Find where the given text appears and provide that cell's center as (x, y) coordinate. 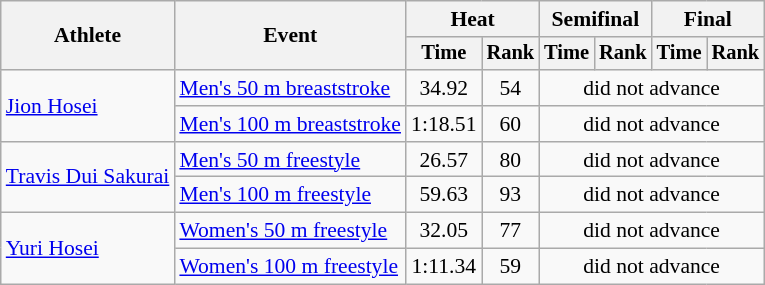
32.05 (444, 231)
Heat (472, 19)
Event (290, 36)
59.63 (444, 195)
26.57 (444, 160)
Women's 100 m freestyle (290, 267)
Semifinal (595, 19)
77 (511, 231)
93 (511, 195)
Men's 100 m freestyle (290, 195)
Men's 50 m breaststroke (290, 88)
54 (511, 88)
1:18.51 (444, 124)
34.92 (444, 88)
Men's 50 m freestyle (290, 160)
1:11.34 (444, 267)
59 (511, 267)
Travis Dui Sakurai (88, 178)
Athlete (88, 36)
Jion Hosei (88, 106)
Yuri Hosei (88, 248)
Men's 100 m breaststroke (290, 124)
Final (708, 19)
60 (511, 124)
Women's 50 m freestyle (290, 231)
80 (511, 160)
